Capture the cell that displays the provided text and extract its (x, y) central coordinate. 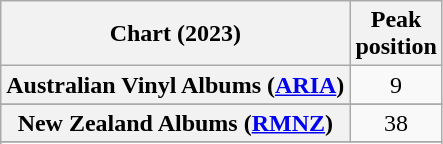
9 (396, 85)
38 (396, 123)
Australian Vinyl Albums (ARIA) (176, 85)
Peakposition (396, 34)
Chart (2023) (176, 34)
New Zealand Albums (RMNZ) (176, 123)
